For the text-containing cell, return its midpoint in (x, y) coordinate format. 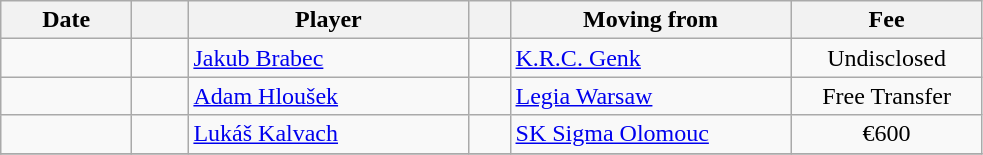
Legia Warsaw (650, 96)
Adam Hloušek (328, 96)
€600 (886, 134)
SK Sigma Olomouc (650, 134)
Lukáš Kalvach (328, 134)
Fee (886, 20)
Player (328, 20)
K.R.C. Genk (650, 58)
Jakub Brabec (328, 58)
Free Transfer (886, 96)
Date (66, 20)
Undisclosed (886, 58)
Moving from (650, 20)
